From the cell containing the given text, extract its center point as (X, Y) coordinate. 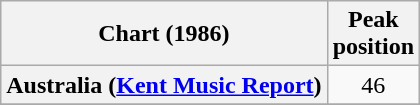
Peakposition (373, 34)
Australia (Kent Music Report) (164, 85)
Chart (1986) (164, 34)
46 (373, 85)
